Extract the [X, Y] coordinate from the center of the cell holding the provided text.  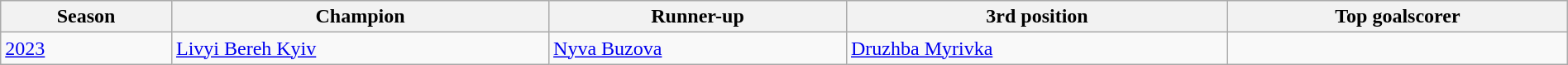
Runner-up [698, 17]
Livyi Bereh Kyiv [360, 48]
Top goalscorer [1398, 17]
Nyva Buzova [698, 48]
Champion [360, 17]
3rd position [1037, 17]
Druzhba Myrivka [1037, 48]
2023 [86, 48]
Season [86, 17]
